For the text-containing cell, return its midpoint in (X, Y) coordinate format. 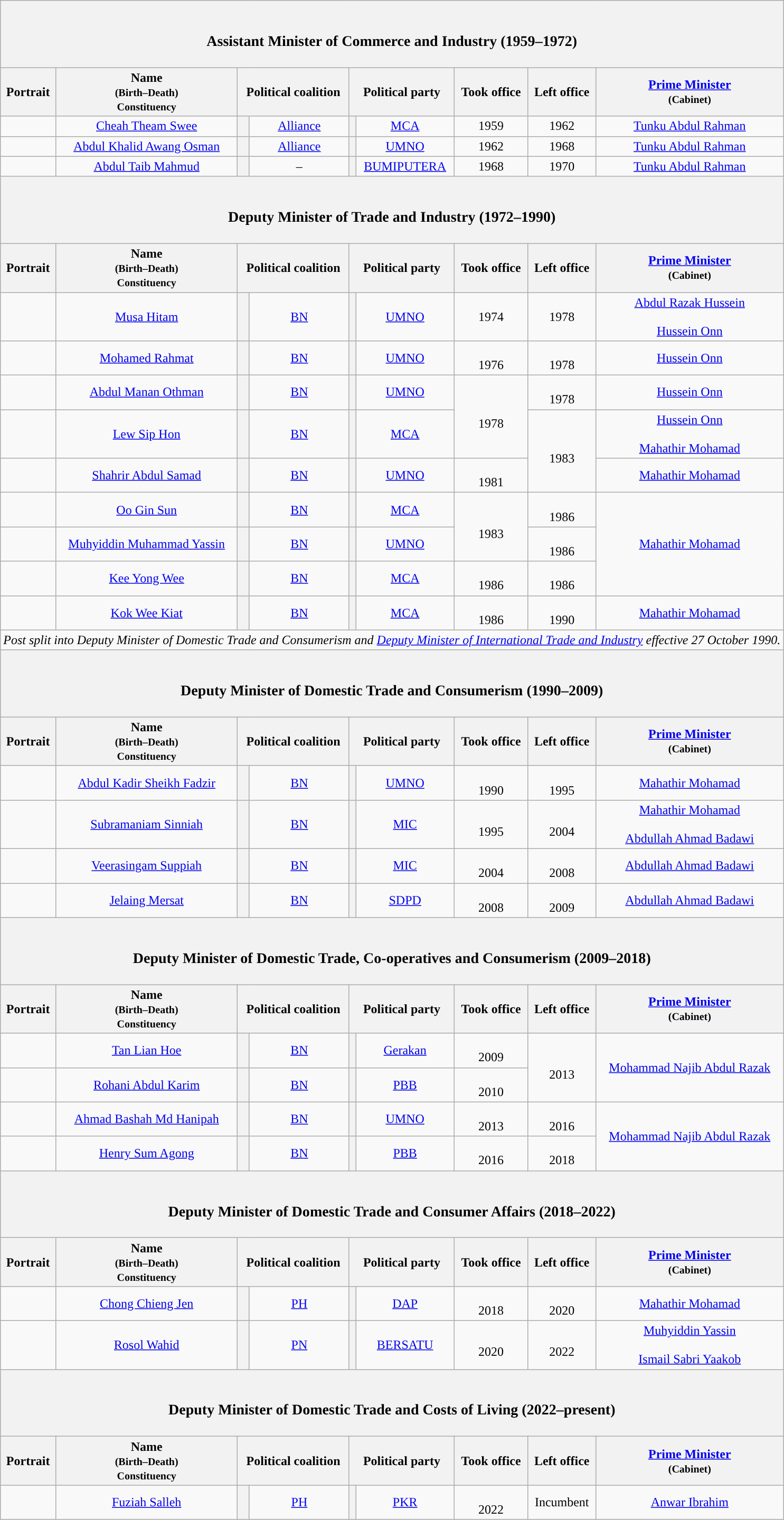
Muhyiddin Muhammad Yassin (147, 544)
Oo Gin Sun (147, 510)
BERSATU (405, 1345)
– (299, 166)
PN (299, 1345)
Anwar Ibrahim (689, 1503)
DAP (405, 1303)
Shahrir Abdul Samad (147, 475)
Abdul Kadir Sheikh Fadzir (147, 782)
Ahmad Bashah Md Hanipah (147, 1119)
Kee Yong Wee (147, 579)
Rosol Wahid (147, 1345)
SDPD (405, 901)
Gerakan (405, 1051)
1981 (491, 475)
Cheah Theam Swee (147, 126)
Deputy Minister of Domestic Trade and Consumerism (1990–2009) (392, 683)
Abdul Razak HusseinHussein Onn (689, 317)
2010 (491, 1084)
Musa Hitam (147, 317)
Tan Lian Hoe (147, 1051)
Deputy Minister of Domestic Trade and Costs of Living (2022–present) (392, 1403)
1974 (491, 317)
Incumbent (562, 1503)
Rohani Abdul Karim (147, 1084)
BUMIPUTERA (405, 166)
Deputy Minister of Trade and Industry (1972–1990) (392, 210)
1970 (562, 166)
Abdul Taib Mahmud (147, 166)
1976 (491, 358)
1959 (491, 126)
Muhyiddin YassinIsmail Sabri Yaakob (689, 1345)
Veerasingam Suppiah (147, 866)
Abdul Khalid Awang Osman (147, 146)
Mohamed Rahmat (147, 358)
PKR (405, 1503)
Deputy Minister of Domestic Trade and Consumer Affairs (2018–2022) (392, 1204)
Jelaing Mersat (147, 901)
Subramaniam Sinniah (147, 824)
Abdul Manan Othman (147, 393)
Chong Chieng Jen (147, 1303)
Hussein OnnMahathir Mohamad (689, 434)
Kok Wee Kiat (147, 612)
Assistant Minister of Commerce and Industry (1959–1972) (392, 34)
Post split into Deputy Minister of Domestic Trade and Consumerism and Deputy Minister of International Trade and Industry effective 27 October 1990. (392, 640)
Deputy Minister of Domestic Trade, Co-operatives and Consumerism (2009–2018) (392, 951)
Henry Sum Agong (147, 1153)
Mahathir MohamadAbdullah Ahmad Badawi (689, 824)
Lew Sip Hon (147, 434)
Fuziah Salleh (147, 1503)
